Find where the given text appears and provide that cell's center as [X, Y] coordinate. 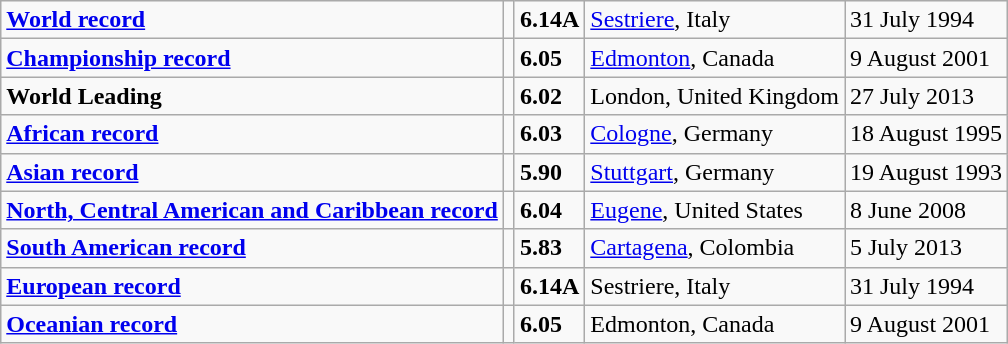
North, Central American and Caribbean record [252, 210]
Eugene, United States [715, 210]
5.83 [549, 248]
European record [252, 286]
World Leading [252, 96]
Cologne, Germany [715, 134]
8 June 2008 [926, 210]
Asian record [252, 172]
6.02 [549, 96]
6.04 [549, 210]
Oceanian record [252, 324]
6.03 [549, 134]
African record [252, 134]
27 July 2013 [926, 96]
Championship record [252, 58]
London, United Kingdom [715, 96]
5.90 [549, 172]
Stuttgart, Germany [715, 172]
19 August 1993 [926, 172]
South American record [252, 248]
Cartagena, Colombia [715, 248]
World record [252, 20]
18 August 1995 [926, 134]
5 July 2013 [926, 248]
